Locate the cell with the specified text and output its [x, y] center coordinate. 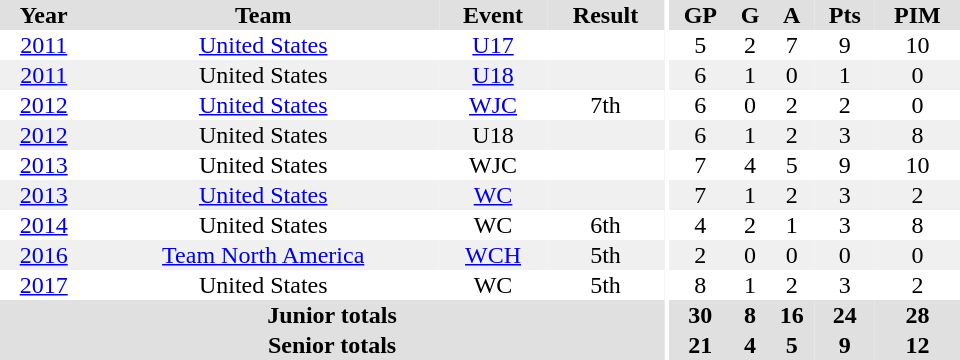
Event [493, 15]
GP [700, 15]
2014 [44, 225]
7th [606, 105]
30 [700, 315]
Year [44, 15]
Junior totals [332, 315]
24 [845, 315]
2016 [44, 255]
6th [606, 225]
G [750, 15]
PIM [918, 15]
WCH [493, 255]
28 [918, 315]
Result [606, 15]
Team North America [263, 255]
Pts [845, 15]
12 [918, 345]
A [792, 15]
21 [700, 345]
16 [792, 315]
2017 [44, 285]
Team [263, 15]
Senior totals [332, 345]
U17 [493, 45]
